Detect which cell encompasses the target text, then output its (X, Y) center coordinate. 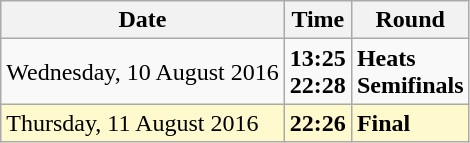
Date (143, 20)
22:26 (318, 123)
Wednesday, 10 August 2016 (143, 72)
Final (410, 123)
Round (410, 20)
13:2522:28 (318, 72)
Time (318, 20)
HeatsSemifinals (410, 72)
Thursday, 11 August 2016 (143, 123)
